Detect which cell encompasses the target text, then output its (x, y) center coordinate. 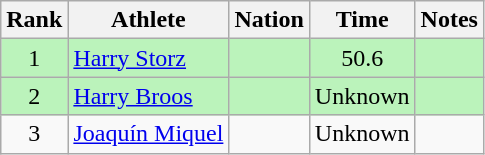
2 (34, 96)
Nation (269, 20)
Athlete (148, 20)
50.6 (362, 58)
Joaquín Miquel (148, 134)
Harry Broos (148, 96)
1 (34, 58)
Harry Storz (148, 58)
Time (362, 20)
Notes (449, 20)
3 (34, 134)
Rank (34, 20)
